For the text-containing cell, return its midpoint in (X, Y) coordinate format. 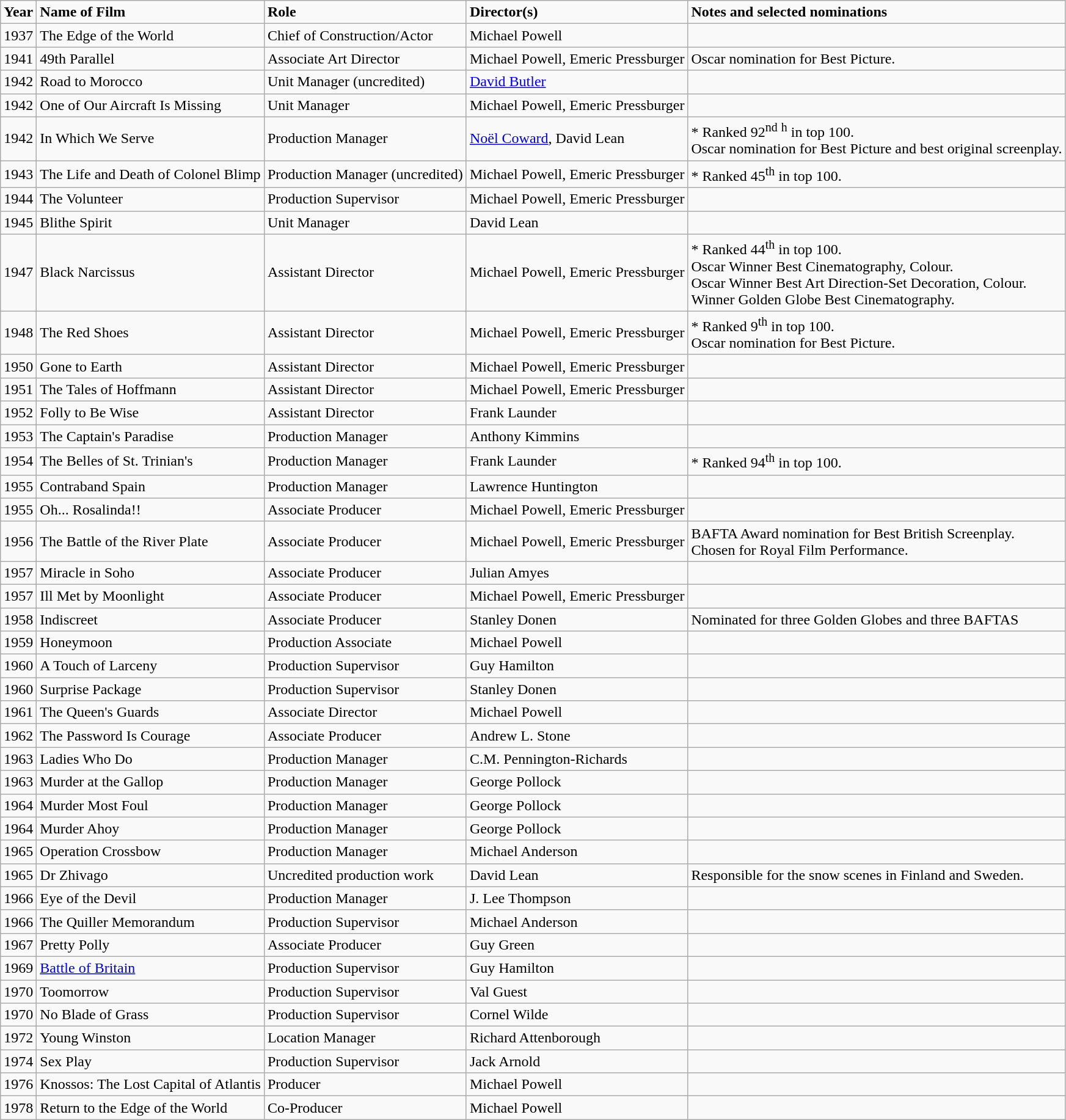
A Touch of Larceny (150, 666)
1961 (18, 712)
1954 (18, 462)
No Blade of Grass (150, 1015)
Guy Green (577, 945)
Associate Director (365, 712)
Dr Zhivago (150, 875)
J. Lee Thompson (577, 898)
Year (18, 12)
Miracle in Soho (150, 573)
1962 (18, 736)
Folly to Be Wise (150, 413)
1952 (18, 413)
The Tales of Hoffmann (150, 389)
1978 (18, 1108)
Production Associate (365, 643)
1951 (18, 389)
One of Our Aircraft Is Missing (150, 105)
1959 (18, 643)
Murder Most Foul (150, 805)
Blithe Spirit (150, 222)
Val Guest (577, 992)
Oscar nomination for Best Picture. (877, 59)
Black Narcissus (150, 273)
Young Winston (150, 1038)
Richard Attenborough (577, 1038)
1972 (18, 1038)
Unit Manager (uncredited) (365, 82)
Surprise Package (150, 689)
Name of Film (150, 12)
1947 (18, 273)
BAFTA Award nomination for Best British Screenplay.Chosen for Royal Film Performance. (877, 541)
Chief of Construction/Actor (365, 35)
* Ranked 92nd h in top 100.Oscar nomination for Best Picture and best original screenplay. (877, 139)
The Life and Death of Colonel Blimp (150, 175)
Indiscreet (150, 620)
Role (365, 12)
1953 (18, 436)
1956 (18, 541)
The Battle of the River Plate (150, 541)
Contraband Spain (150, 486)
Jack Arnold (577, 1061)
Co-Producer (365, 1108)
The Password Is Courage (150, 736)
Andrew L. Stone (577, 736)
Cornel Wilde (577, 1015)
Lawrence Huntington (577, 486)
1974 (18, 1061)
1967 (18, 945)
1943 (18, 175)
Nominated for three Golden Globes and three BAFTAS (877, 620)
David Butler (577, 82)
The Red Shoes (150, 333)
* Ranked 94th in top 100. (877, 462)
49th Parallel (150, 59)
Noël Coward, David Lean (577, 139)
Producer (365, 1085)
In Which We Serve (150, 139)
Murder Ahoy (150, 829)
Ill Met by Moonlight (150, 596)
Murder at the Gallop (150, 782)
1945 (18, 222)
Notes and selected nominations (877, 12)
C.M. Pennington-Richards (577, 759)
The Quiller Memorandum (150, 921)
Eye of the Devil (150, 898)
The Queen's Guards (150, 712)
Gone to Earth (150, 366)
Production Manager (uncredited) (365, 175)
The Captain's Paradise (150, 436)
1937 (18, 35)
Return to the Edge of the World (150, 1108)
Knossos: The Lost Capital of Atlantis (150, 1085)
Ladies Who Do (150, 759)
Julian Amyes (577, 573)
Anthony Kimmins (577, 436)
The Edge of the World (150, 35)
Location Manager (365, 1038)
Honeymoon (150, 643)
Battle of Britain (150, 968)
Operation Crossbow (150, 852)
1969 (18, 968)
Toomorrow (150, 992)
Road to Morocco (150, 82)
1944 (18, 199)
The Volunteer (150, 199)
Pretty Polly (150, 945)
1976 (18, 1085)
Oh... Rosalinda!! (150, 510)
1950 (18, 366)
Director(s) (577, 12)
1941 (18, 59)
Responsible for the snow scenes in Finland and Sweden. (877, 875)
Associate Art Director (365, 59)
* Ranked 45th in top 100. (877, 175)
The Belles of St. Trinian's (150, 462)
1948 (18, 333)
* Ranked 9th in top 100.Oscar nomination for Best Picture. (877, 333)
Sex Play (150, 1061)
1958 (18, 620)
Uncredited production work (365, 875)
